Search for the cell housing the specified text and yield its (X, Y) center coordinate. 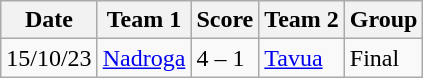
Team 2 (302, 20)
4 – 1 (225, 58)
Final (384, 58)
Group (384, 20)
Score (225, 20)
Nadroga (144, 58)
Tavua (302, 58)
Date (49, 20)
Team 1 (144, 20)
15/10/23 (49, 58)
